Capture the cell that displays the provided text and extract its [x, y] central coordinate. 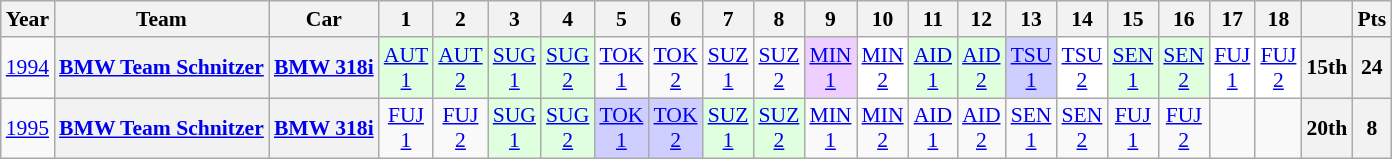
9 [830, 19]
1 [406, 19]
11 [933, 19]
20th [1326, 128]
Year [28, 19]
Team [162, 19]
TSU1 [1032, 68]
7 [728, 19]
AUT1 [406, 68]
2 [460, 19]
16 [1184, 19]
Pts [1372, 19]
5 [621, 19]
15 [1132, 19]
Car [324, 19]
24 [1372, 68]
AUT2 [460, 68]
6 [675, 19]
TSU2 [1082, 68]
18 [1278, 19]
1994 [28, 68]
15th [1326, 68]
17 [1232, 19]
1995 [28, 128]
3 [514, 19]
14 [1082, 19]
10 [882, 19]
13 [1032, 19]
12 [981, 19]
4 [568, 19]
